Search for the cell housing the specified text and yield its [x, y] center coordinate. 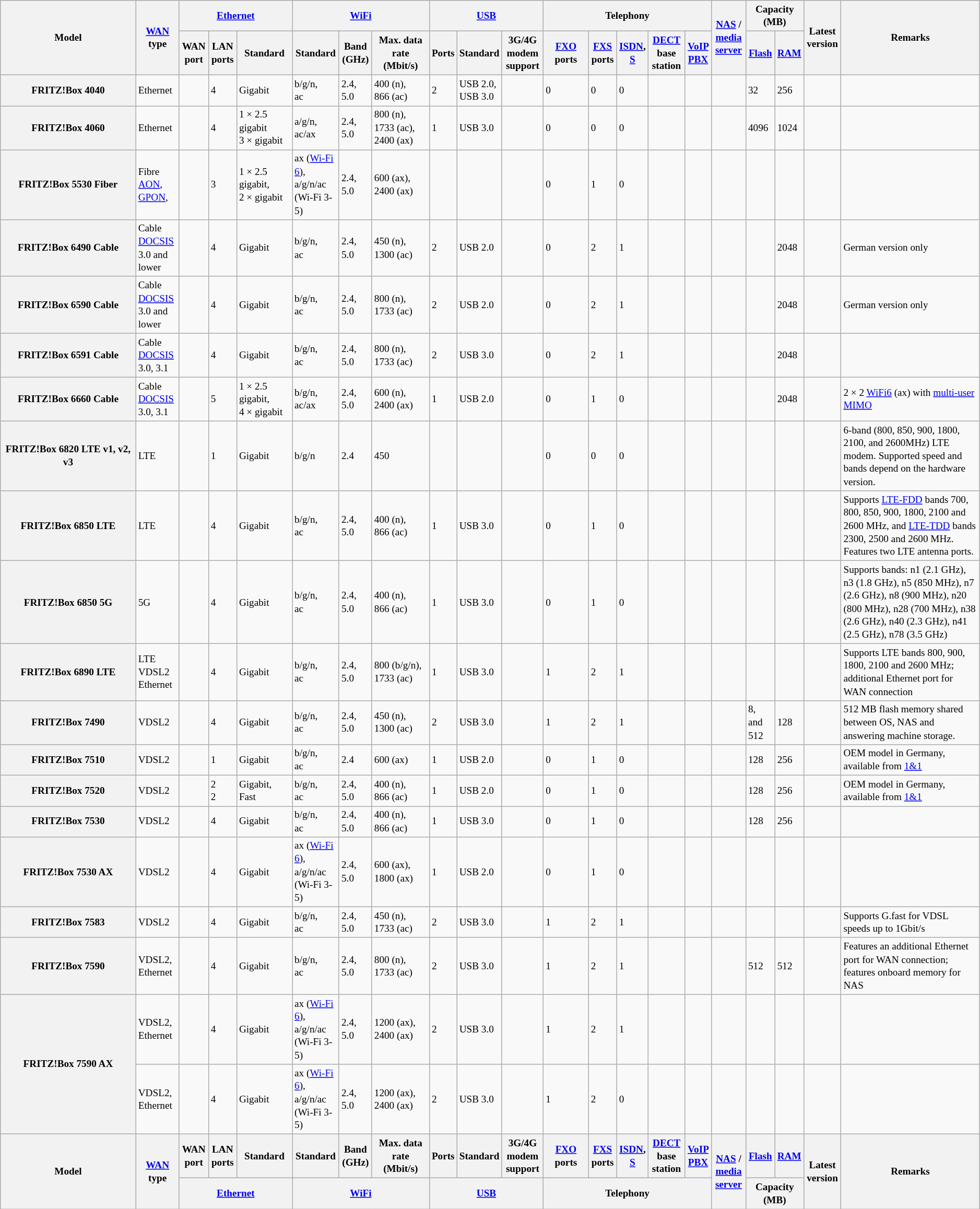
Gigabit, Fast [264, 791]
1 × 2.5 gigabit, 2 × gigabit [264, 184]
FRITZ!Box 6850 LTE [68, 526]
1 × 2.5 gigabit3 × gigabit [264, 128]
FRITZ!Box 7490 [68, 722]
4096 [760, 128]
800 (n), 1733 (ac), 2400 (ax) [400, 128]
5G [158, 603]
FRITZ!Box 6890 LTE [68, 672]
8, and 512 [760, 722]
Fibre AON, GPON, [158, 184]
Supports LTE bands 800, 900, 1800, 2100 and 2600 MHz; additional Ethernet port for WAN connection [911, 672]
FRITZ!Box 4040 [68, 91]
600 (ax), 1800 (ax) [400, 872]
b/g/n [316, 456]
FRITZ!Box 6850 5G [68, 603]
600 (ax) [400, 759]
FRITZ!Box 7590 AX [68, 1064]
6-band (800, 850, 900, 1800, 2100, and 2600MHz) LTE modem. Supported speed and bands depend on the hardware version. [911, 456]
800 (b/g/n), 1733 (ac) [400, 672]
FRITZ!Box 6820 LTE v1, v2, v3 [68, 456]
Supports G.fast for VDSL speeds up to 1Gbit/s [911, 922]
Supports LTE-FDD bands 700, 800, 850, 900, 1800, 2100 and 2600 MHz, and LTE-TDD bands 2300, 2500 and 2600 MHz. Features two LTE antenna ports. [911, 526]
FRITZ!Box 7590 [68, 966]
600 (ax), 2400 (ax) [400, 184]
450 (n), 1733 (ac) [400, 922]
450 [400, 456]
FRITZ!Box 6490 Cable [68, 248]
22 [222, 791]
a/g/n, ac/ax [316, 128]
VDSL2, Ethernet [158, 966]
FRITZ!Box 4060 [68, 128]
FRITZ!Box 7520 [68, 791]
LTEVDSL2Ethernet [158, 672]
FRITZ!Box 7530 [68, 821]
FRITZ!Box 7583 [68, 922]
3 [222, 184]
Features an additional Ethernet port for WAN connection; features onboard memory for NAS [911, 966]
USB 2.0, USB 3.0 [479, 91]
b/g/n, ac/ax [316, 399]
FRITZ!Box 6660 Cable [68, 399]
5 [222, 399]
1 × 2.5 gigabit, 4 × gigabit [264, 399]
FRITZ!Box 5530 Fiber [68, 184]
FRITZ!Box 6591 Cable [68, 355]
FRITZ!Box 6590 Cable [68, 305]
1024 [789, 128]
32 [760, 91]
FRITZ!Box 7530 AX [68, 872]
600 (n), 2400 (ax) [400, 399]
FRITZ!Box 7510 [68, 759]
512 MB flash memory shared between OS, NAS and answering machine storage. [911, 722]
2 × 2 WiFi6 (ax) with multi-user MIMO [911, 399]
